Pinpoint the cell where the given text exists, returning its (x, y) midpoint coordinate. 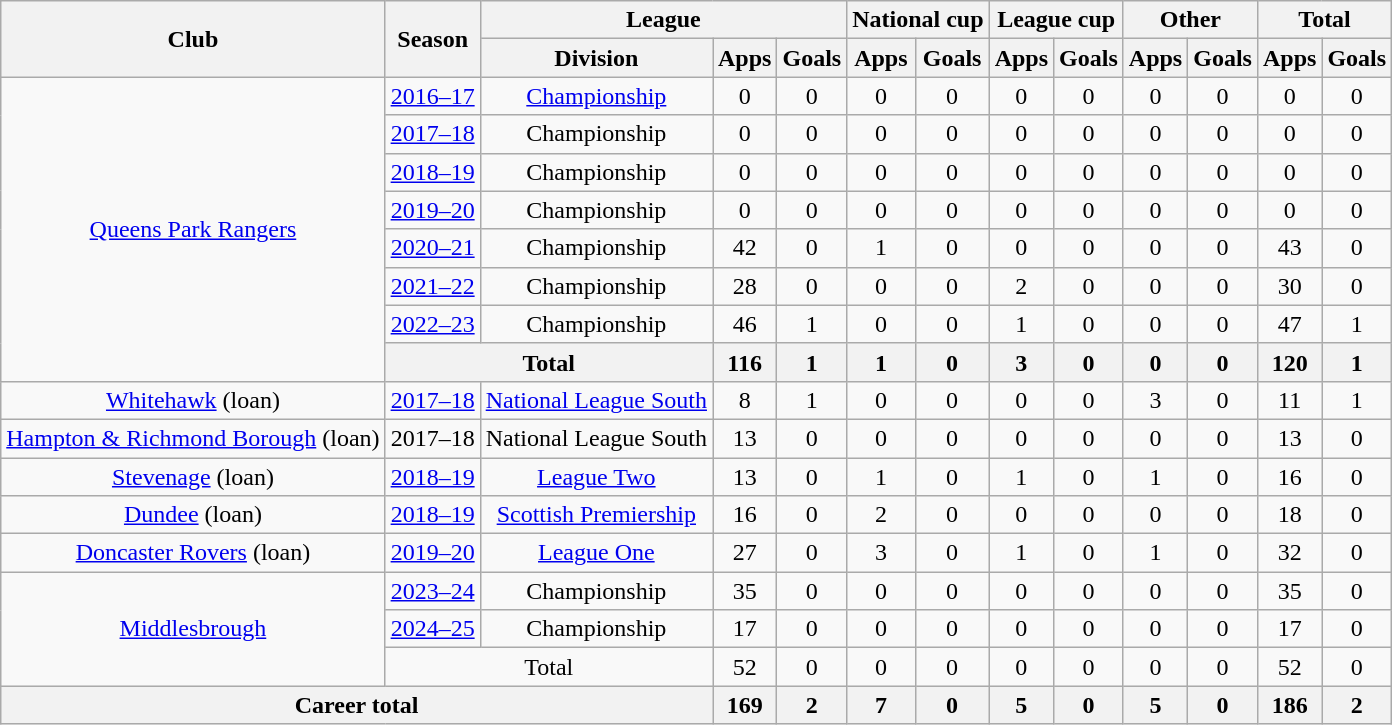
47 (1289, 324)
Division (596, 58)
116 (744, 362)
League cup (1056, 20)
Career total (357, 705)
2016–17 (432, 96)
Hampton & Richmond Borough (loan) (193, 438)
18 (1289, 515)
28 (744, 286)
27 (744, 553)
Season (432, 39)
Stevenage (loan) (193, 477)
42 (744, 248)
32 (1289, 553)
2020–21 (432, 248)
46 (744, 324)
Club (193, 39)
43 (1289, 248)
League One (596, 553)
8 (744, 400)
2024–25 (432, 629)
186 (1289, 705)
Queens Park Rangers (193, 229)
Middlesbrough (193, 629)
Whitehawk (loan) (193, 400)
League Two (596, 477)
Scottish Premiership (596, 515)
7 (881, 705)
League (664, 20)
Dundee (loan) (193, 515)
120 (1289, 362)
11 (1289, 400)
Doncaster Rovers (loan) (193, 553)
Other (1190, 20)
2022–23 (432, 324)
2023–24 (432, 591)
30 (1289, 286)
2021–22 (432, 286)
National cup (918, 20)
169 (744, 705)
